Pinpoint the cell where the given text exists, returning its (x, y) midpoint coordinate. 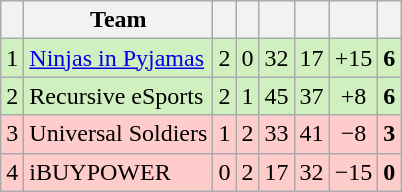
Universal Soldiers (118, 134)
+8 (354, 96)
41 (312, 134)
Recursive eSports (118, 96)
−8 (354, 134)
−15 (354, 172)
iBUYPOWER (118, 172)
Ninjas in Pyjamas (118, 58)
33 (276, 134)
Team (118, 20)
45 (276, 96)
37 (312, 96)
4 (12, 172)
+15 (354, 58)
